Detect which cell encompasses the target text, then output its (x, y) center coordinate. 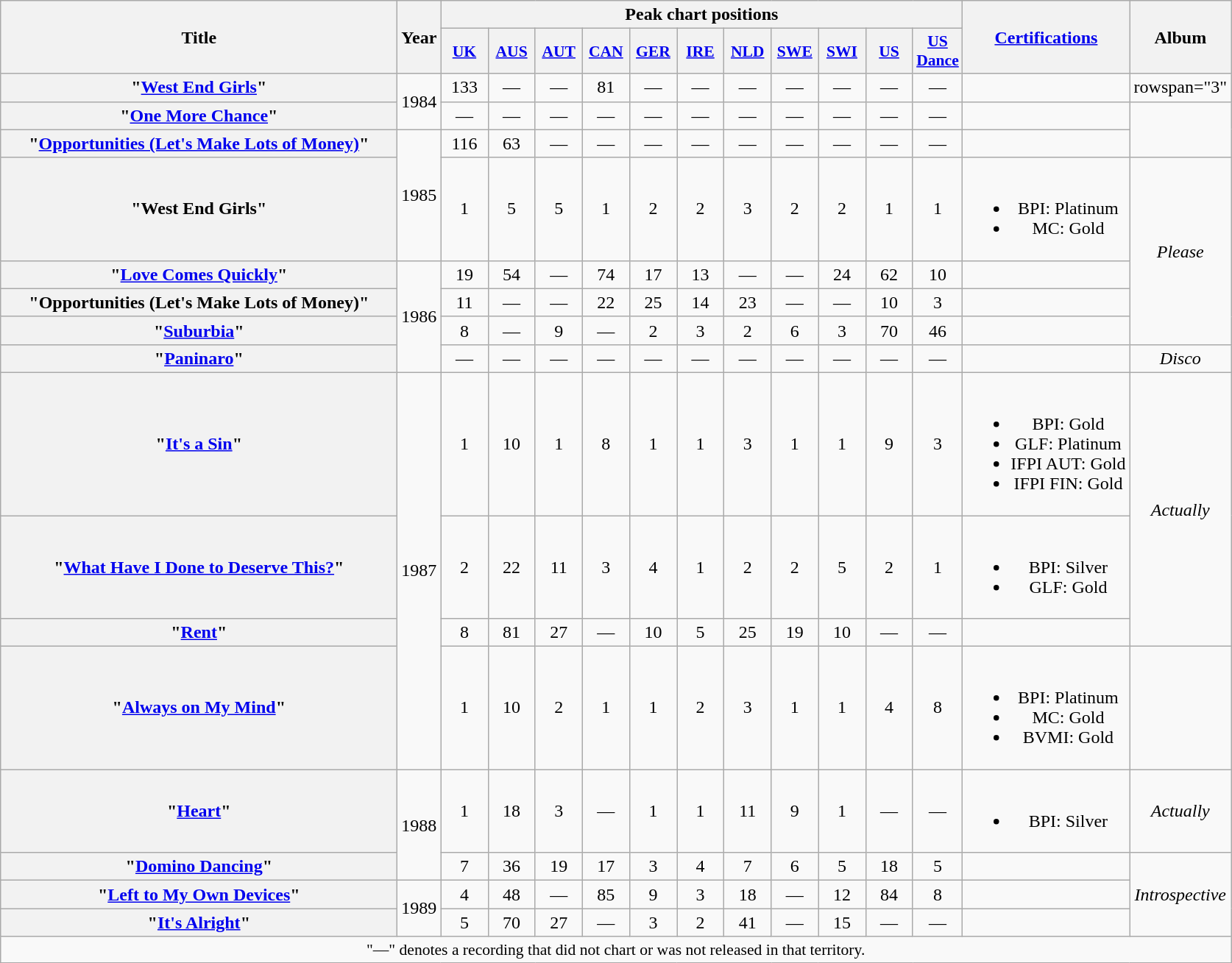
GER (653, 51)
"It's Alright" (199, 923)
1988 (419, 825)
36 (511, 867)
62 (889, 274)
"Domino Dancing" (199, 867)
IRE (701, 51)
Album (1180, 37)
"Suburbia" (199, 330)
"—" denotes a recording that did not chart or was not released in that territory. (616, 950)
SWI (842, 51)
SWE (795, 51)
63 (511, 143)
13 (701, 274)
133 (464, 88)
Please (1180, 251)
UK (464, 51)
"One More Chance" (199, 116)
Introspective (1180, 895)
1985 (419, 195)
12 (842, 895)
"Rent" (199, 633)
15 (842, 923)
116 (464, 143)
USDance (938, 51)
BPI: PlatinumMC: GoldBVMI: Gold (1047, 708)
74 (606, 274)
NLD (748, 51)
1984 (419, 102)
Certifications (1047, 37)
Disco (1180, 358)
46 (938, 330)
BPI: PlatinumMC: Gold (1047, 209)
"It's a Sin" (199, 444)
23 (748, 302)
48 (511, 895)
"What Have I Done to Deserve This?" (199, 566)
CAN (606, 51)
BPI: Silver (1047, 811)
85 (606, 895)
rowspan="3" (1180, 88)
54 (511, 274)
1987 (419, 571)
AUT (559, 51)
1986 (419, 316)
Title (199, 37)
Peak chart positions (702, 15)
Year (419, 37)
US (889, 51)
AUS (511, 51)
"Paninaro" (199, 358)
BPI: GoldGLF: PlatinumIFPI AUT: GoldIFPI FIN: Gold (1047, 444)
24 (842, 274)
"Always on My Mind" (199, 708)
41 (748, 923)
BPI: SilverGLF: Gold (1047, 566)
"Love Comes Quickly" (199, 274)
84 (889, 895)
14 (701, 302)
"Heart" (199, 811)
"Left to My Own Devices" (199, 895)
1989 (419, 909)
